Output the [x, y] coordinate of the center of the cell containing the given text.  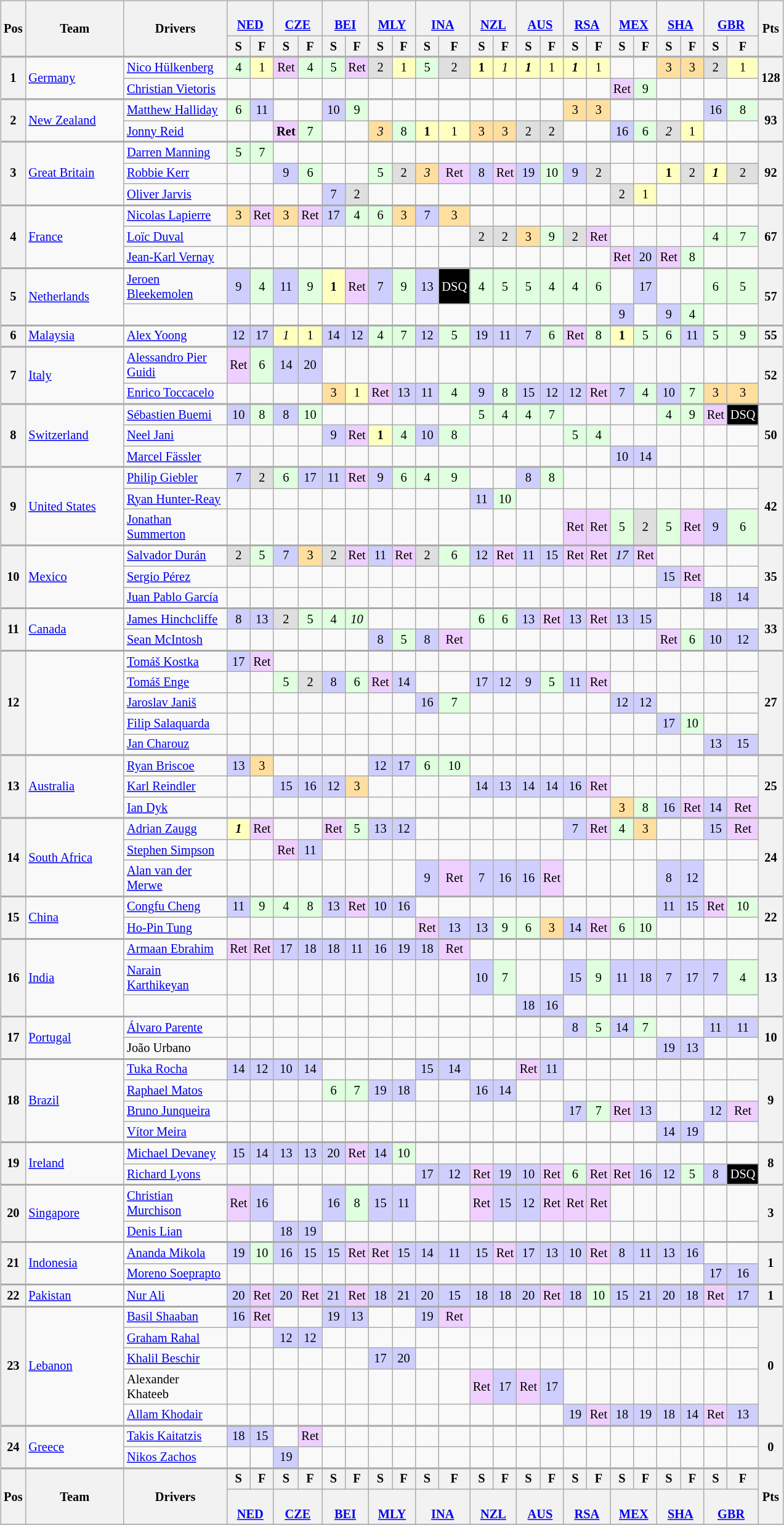
Portugal [75, 1037]
Sergio Pérez [175, 576]
57 [770, 297]
Jaroslav Janiš [175, 703]
Brazil [75, 1101]
Ananda Mikola [175, 1253]
Nikos Zachos [175, 1457]
Graham Rahal [175, 1338]
Mexico [75, 576]
Lebanon [75, 1366]
Tomáš Enge [175, 682]
João Urbano [175, 1048]
Alex Yoong [175, 336]
Sean McIntosh [175, 640]
25 [770, 787]
Pakistan [75, 1296]
128 [770, 79]
Italy [75, 376]
Alexander Khateeb [175, 1387]
Takis Kaitatzis [175, 1436]
27 [770, 703]
Bruno Junqueira [175, 1111]
South Africa [75, 857]
Álvaro Parente [175, 1027]
Marcel Fässler [175, 456]
Sébastien Buemi [175, 415]
Jean-Karl Vernay [175, 257]
50 [770, 435]
Ryan Hunter-Reay [175, 499]
93 [770, 121]
Filip Salaquarda [175, 724]
Alan van der Merwe [175, 878]
Jan Charouz [175, 745]
Australia [75, 787]
Ho-Pin Tung [175, 928]
Germany [75, 79]
Christian Murchison [175, 1203]
Juan Pablo García [175, 597]
Robbie Kerr [175, 174]
Moreno Soeprapto [175, 1274]
Greece [75, 1447]
Loïc Duval [175, 237]
Salvador Durán [175, 556]
52 [770, 376]
Alessandro Pier Guidi [175, 365]
92 [770, 173]
United States [75, 506]
Canada [75, 629]
23 [13, 1366]
Neel Jani [175, 435]
India [75, 977]
Khalil Beschir [175, 1359]
James Hinchcliffe [175, 618]
Ireland [75, 1164]
Richard Lyons [175, 1175]
Singapore [75, 1213]
Tomáš Kostka [175, 661]
67 [770, 237]
Karl Reindler [175, 787]
Nur Ali [175, 1296]
Michael Devaney [175, 1153]
France [75, 237]
33 [770, 629]
Armaan Ebrahim [175, 949]
Christian Vietoris [175, 89]
Nico Hülkenberg [175, 68]
Jeroen Bleekemolen [175, 286]
Darren Manning [175, 152]
Congfu Cheng [175, 907]
New Zealand [75, 121]
Basil Shaaban [175, 1317]
Ian Dyk [175, 807]
Indonesia [75, 1264]
Malaysia [75, 336]
Enrico Toccacelo [175, 394]
China [75, 918]
Ryan Briscoe [175, 766]
Vítor Meira [175, 1132]
Jonathan Summerton [175, 527]
Switzerland [75, 435]
55 [770, 336]
Adrian Zaugg [175, 829]
Philip Giebler [175, 478]
Tuka Rocha [175, 1069]
42 [770, 506]
35 [770, 576]
Narain Karthikeyan [175, 977]
Matthew Halliday [175, 110]
Raphael Matos [175, 1090]
Oliver Jarvis [175, 194]
Great Britain [75, 173]
Denis Lian [175, 1231]
Netherlands [75, 297]
Jonny Reid [175, 131]
Nicolas Lapierre [175, 216]
Stephen Simpson [175, 850]
Allam Khodair [175, 1415]
